Identify which cell holds the provided text, then report its [X, Y] central coordinate. 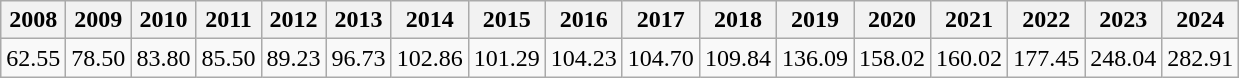
2018 [738, 20]
62.55 [34, 58]
177.45 [1046, 58]
2022 [1046, 20]
2013 [358, 20]
158.02 [892, 58]
2008 [34, 20]
2023 [1124, 20]
2010 [164, 20]
85.50 [228, 58]
83.80 [164, 58]
2017 [660, 20]
136.09 [814, 58]
2012 [294, 20]
2021 [970, 20]
282.91 [1200, 58]
160.02 [970, 58]
102.86 [430, 58]
2016 [584, 20]
2011 [228, 20]
2015 [506, 20]
2014 [430, 20]
104.70 [660, 58]
101.29 [506, 58]
89.23 [294, 58]
109.84 [738, 58]
2019 [814, 20]
2020 [892, 20]
104.23 [584, 58]
2009 [98, 20]
248.04 [1124, 58]
96.73 [358, 58]
2024 [1200, 20]
78.50 [98, 58]
